Output the (x, y) coordinate of the center of the cell containing the given text.  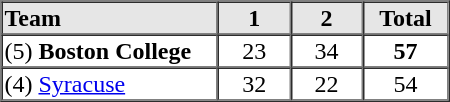
32 (254, 84)
57 (405, 50)
23 (254, 50)
Total (405, 18)
Team (110, 18)
(5) Boston College (110, 50)
34 (326, 50)
1 (254, 18)
22 (326, 84)
2 (326, 18)
54 (405, 84)
(4) Syracuse (110, 84)
